Search for the cell housing the specified text and yield its (X, Y) center coordinate. 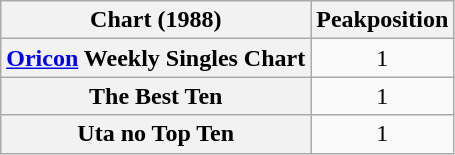
Peakposition (382, 20)
Oricon Weekly Singles Chart (156, 58)
Uta no Top Ten (156, 134)
The Best Ten (156, 96)
Chart (1988) (156, 20)
